Provide the [X, Y] coordinate of the cell's center where the given text is located.  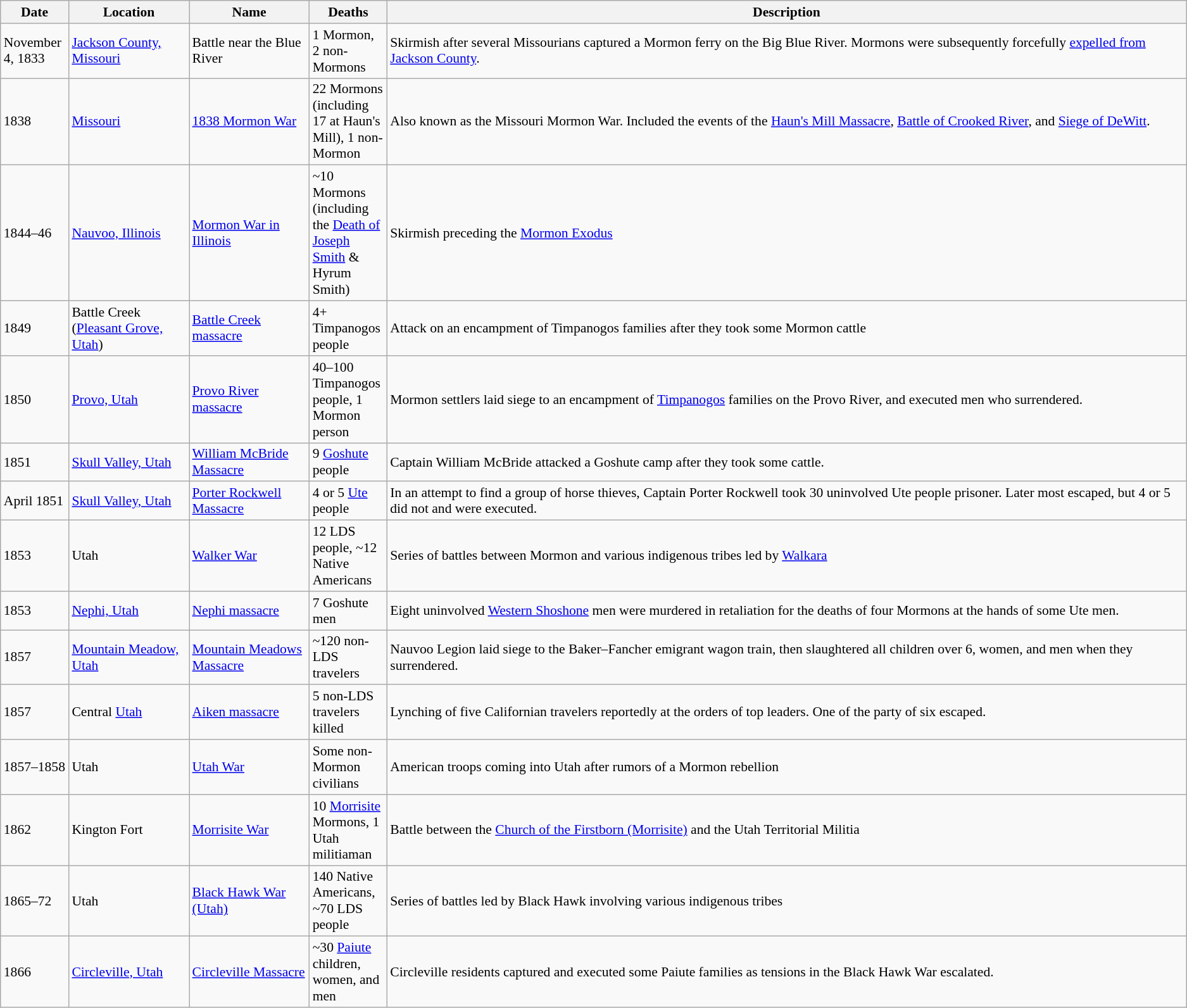
Central Utah [129, 713]
Battle Creek massacre [249, 328]
Aiken massacre [249, 713]
1865–72 [35, 901]
Provo River massacre [249, 400]
Walker War [249, 556]
Series of battles led by Black Hawk involving various indigenous tribes [786, 901]
Circleville Massacre [249, 972]
Circleville, Utah [129, 972]
Nephi, Utah [129, 610]
~30 Paiute children, women, and men [348, 972]
9 Goshute people [348, 462]
November 4, 1833 [35, 51]
Nephi massacre [249, 610]
Mormon War in Illinois [249, 233]
Porter Rockwell Massacre [249, 501]
Skirmish preceding the Mormon Exodus [786, 233]
April 1851 [35, 501]
1849 [35, 328]
Morrisite War [249, 830]
Deaths [348, 12]
1851 [35, 462]
1844–46 [35, 233]
140 Native Americans, ~70 LDS people [348, 901]
1866 [35, 972]
12 LDS people, ~12 Native Americans [348, 556]
10 Morrisite Mormons, 1 Utah militiaman [348, 830]
Mountain Meadows Massacre [249, 657]
American troops coming into Utah after rumors of a Mormon rebellion [786, 767]
~120 non-LDS travelers [348, 657]
7 Goshute men [348, 610]
1862 [35, 830]
Series of battles between Mormon and various indigenous tribes led by Walkara [786, 556]
22 Mormons (including 17 at Haun's Mill), 1 non-Mormon [348, 122]
Location [129, 12]
Nauvoo, Illinois [129, 233]
Also known as the Missouri Mormon War. Included the events of the Haun's Mill Massacre, Battle of Crooked River, and Siege of DeWitt. [786, 122]
Skirmish after several Missourians captured a Mormon ferry on the Big Blue River. Mormons were subsequently forcefully expelled from Jackson County. [786, 51]
Kington Fort [129, 830]
1857–1858 [35, 767]
Black Hawk War (Utah) [249, 901]
Jackson County, Missouri [129, 51]
4+ Timpanogos people [348, 328]
1850 [35, 400]
Battle near the Blue River [249, 51]
Missouri [129, 122]
Battle between the Church of the Firstborn (Morrisite) and the Utah Territorial Militia [786, 830]
Description [786, 12]
Nauvoo Legion laid siege to the Baker–Fancher emigrant wagon train, then slaughtered all children over 6, women, and men when they surrendered. [786, 657]
Circleville residents captured and executed some Paiute families as tensions in the Black Hawk War escalated. [786, 972]
1838 Mormon War [249, 122]
William McBride Massacre [249, 462]
1 Mormon, 2 non-Mormons [348, 51]
40–100 Timpanogos people, 1 Mormon person [348, 400]
Captain William McBride attacked a Goshute camp after they took some cattle. [786, 462]
Mormon settlers laid siege to an encampment of Timpanogos families on the Provo River, and executed men who surrendered. [786, 400]
Utah War [249, 767]
Date [35, 12]
Provo, Utah [129, 400]
5 non-LDS travelers killed [348, 713]
Some non-Mormon civilians [348, 767]
Lynching of five Californian travelers reportedly at the orders of top leaders. One of the party of six escaped. [786, 713]
~10 Mormons (including the Death of Joseph Smith & Hyrum Smith) [348, 233]
4 or 5 Ute people [348, 501]
Eight uninvolved Western Shoshone men were murdered in retaliation for the deaths of four Mormons at the hands of some Ute men. [786, 610]
1838 [35, 122]
Battle Creek (Pleasant Grove, Utah) [129, 328]
Attack on an encampment of Timpanogos families after they took some Mormon cattle [786, 328]
Name [249, 12]
Mountain Meadow, Utah [129, 657]
